Provide the [X, Y] coordinate of the cell's center where the given text is located.  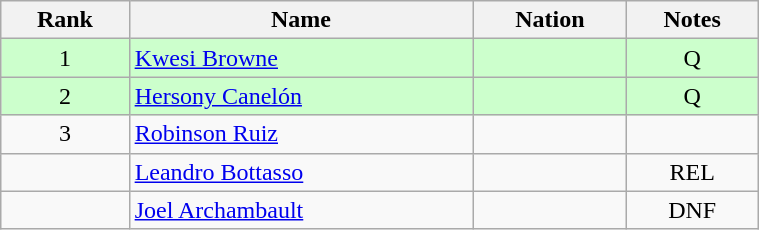
Joel Archambault [301, 210]
Name [301, 20]
Notes [692, 20]
Leandro Bottasso [301, 172]
REL [692, 172]
3 [65, 134]
Nation [550, 20]
DNF [692, 210]
2 [65, 96]
1 [65, 58]
Rank [65, 20]
Hersony Canelón [301, 96]
Kwesi Browne [301, 58]
Robinson Ruiz [301, 134]
